Capture the cell that displays the provided text and extract its [X, Y] central coordinate. 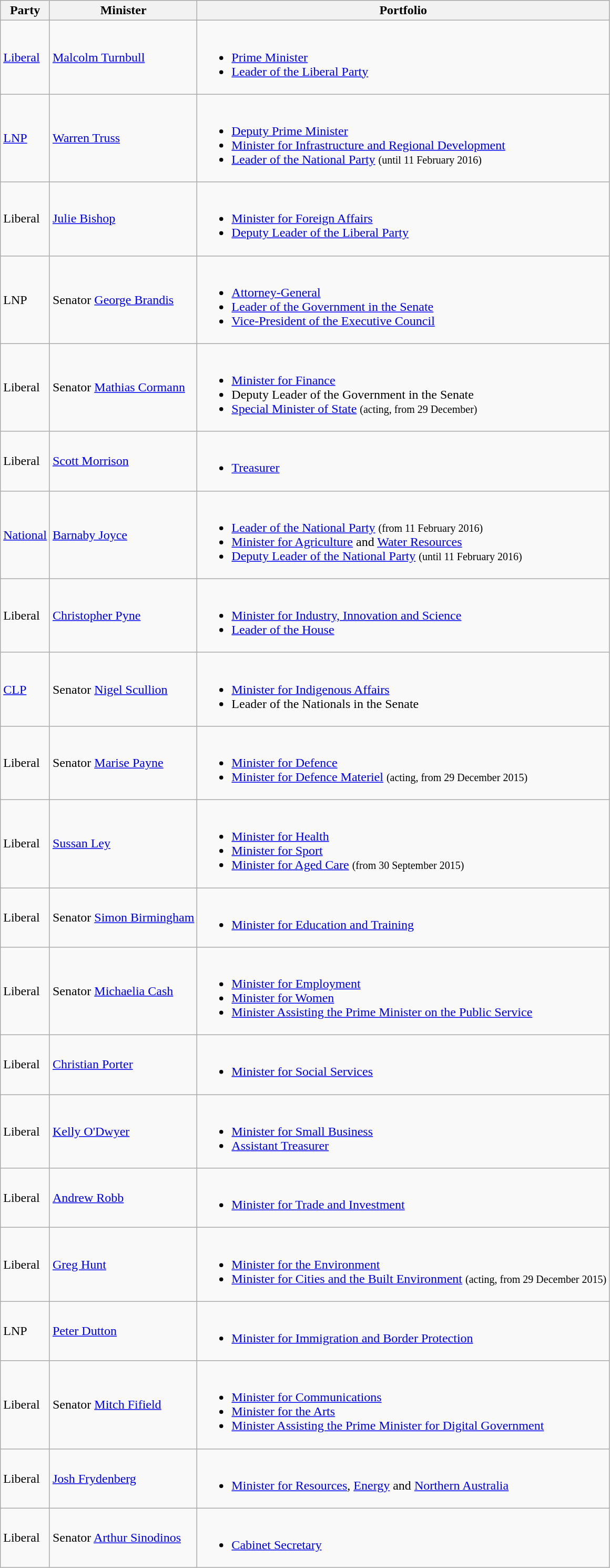
Senator Nigel Scullion [123, 689]
Minister for HealthMinister for SportMinister for Aged Care (from 30 September 2015) [403, 844]
Barnaby Joyce [123, 534]
Minister for Trade and Investment [403, 1198]
Christian Porter [123, 1065]
Scott Morrison [123, 461]
Peter Dutton [123, 1331]
Sussan Ley [123, 844]
Senator Simon Birmingham [123, 917]
Minister for EmploymentMinister for WomenMinister Assisting the Prime Minister on the Public Service [403, 991]
Julie Bishop [123, 219]
Minister for DefenceMinister for Defence Materiel (acting, from 29 December 2015) [403, 763]
Senator Michaelia Cash [123, 991]
Minister for Resources, Energy and Northern Australia [403, 1478]
Christopher Pyne [123, 615]
Minister for Industry, Innovation and ScienceLeader of the House [403, 615]
Portfolio [403, 11]
Minister for Education and Training [403, 917]
Minister for the EnvironmentMinister for Cities and the Built Environment (acting, from 29 December 2015) [403, 1264]
Minister for Indigenous AffairsLeader of the Nationals in the Senate [403, 689]
Cabinet Secretary [403, 1538]
Prime MinisterLeader of the Liberal Party [403, 57]
Minister for FinanceDeputy Leader of the Government in the SenateSpecial Minister of State (acting, from 29 December) [403, 387]
Josh Frydenberg [123, 1478]
Minister for CommunicationsMinister for the ArtsMinister Assisting the Prime Minister for Digital Government [403, 1404]
Senator Marise Payne [123, 763]
Senator Mitch Fifield [123, 1404]
Greg Hunt [123, 1264]
Senator Mathias Cormann [123, 387]
Treasurer [403, 461]
Minister for Foreign AffairsDeputy Leader of the Liberal Party [403, 219]
Minister for Immigration and Border Protection [403, 1331]
Malcolm Turnbull [123, 57]
National [25, 534]
Warren Truss [123, 138]
Party [25, 11]
Kelly O'Dwyer [123, 1131]
Andrew Robb [123, 1198]
Deputy Prime MinisterMinister for Infrastructure and Regional DevelopmentLeader of the National Party (until 11 February 2016) [403, 138]
Senator George Brandis [123, 300]
Minister for Social Services [403, 1065]
Senator Arthur Sinodinos [123, 1538]
Minister for Small BusinessAssistant Treasurer [403, 1131]
CLP [25, 689]
Attorney-GeneralLeader of the Government in the SenateVice-President of the Executive Council [403, 300]
Minister [123, 11]
